From the cell containing the given text, extract its center point as [x, y] coordinate. 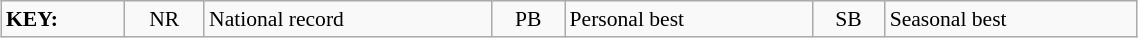
Seasonal best [1011, 19]
PB [528, 19]
NR [164, 19]
Personal best [689, 19]
KEY: [62, 19]
SB [848, 19]
National record [348, 19]
